Search for the cell housing the specified text and yield its [x, y] center coordinate. 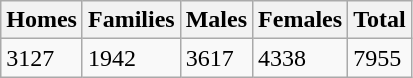
4338 [300, 58]
Families [131, 20]
3617 [216, 58]
7955 [380, 58]
3127 [42, 58]
Homes [42, 20]
Total [380, 20]
1942 [131, 58]
Males [216, 20]
Females [300, 20]
